Identify which cell holds the provided text, then report its (x, y) central coordinate. 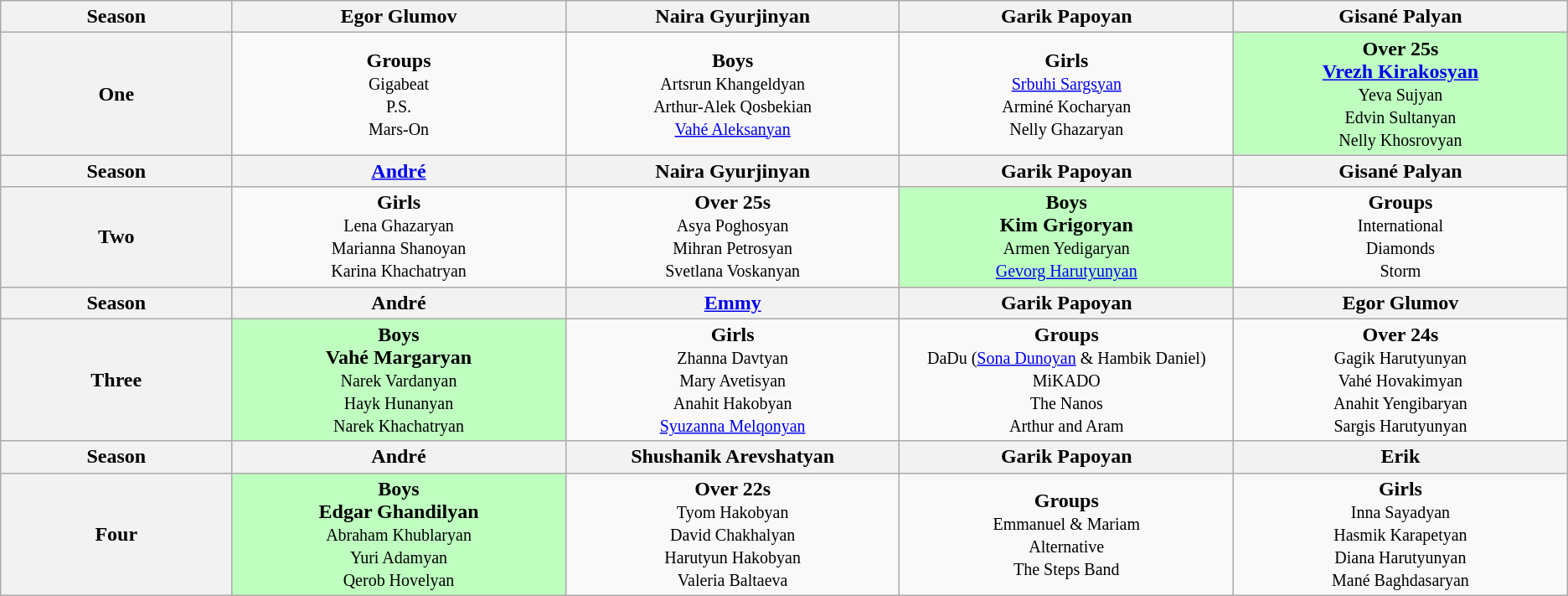
Girls Inna SayadyanHasmik KarapetyanDiana HarutyunyanMané Baghdasaryan (1400, 534)
Groups GigabeatP.S.Mars-On (399, 94)
One (116, 94)
Three (116, 380)
Girls Srbuhi SargsyanArminé KocharyanNelly Ghazaryan (1067, 94)
Boys Vahé MargaryanNarek VardanyanHayk HunanyanNarek Khachatryan (399, 380)
Over 22s Tyom HakobyanDavid ChakhalyanHarutyun HakobyanValeria Baltaeva (732, 534)
Over 25sVrezh KirakosyanYeva SujyanEdvin SultanyanNelly Khosrovyan (1400, 94)
Four (116, 534)
Emmy (732, 303)
Boys Artsrun KhangeldyanArthur-Alek QosbekianVahé Aleksanyan (732, 94)
Groups DaDu (Sona Dunoyan & Hambik Daniel)MiKADOThe NanosArthur and Aram (1067, 380)
Shushanik Arevshatyan (732, 457)
Over 24s Gagik HarutyunyanVahé HovakimyanAnahit YengibaryanSargis Harutyunyan (1400, 380)
Girls Lena GhazaryanMarianna Shanoyan Karina Khachatryan (399, 236)
BoysEdgar GhandilyanAbraham KhublaryanYuri AdamyanQerob Hovelyan (399, 534)
Groups InternationalDiamondsStorm (1400, 236)
Over 25s Asya PoghosyanMihran PetrosyanSvetlana Voskanyan (732, 236)
BoysKim GrigoryanArmen YedigaryanGevorg Harutyunyan (1067, 236)
Erik (1400, 457)
Groups Emmanuel & MariamAlternativeThe Steps Band (1067, 534)
Girls Zhanna DavtyanMary AvetisyanAnahit HakobyanSyuzanna Melqonyan (732, 380)
Two (116, 236)
